Identify which cell holds the provided text, then report its [x, y] central coordinate. 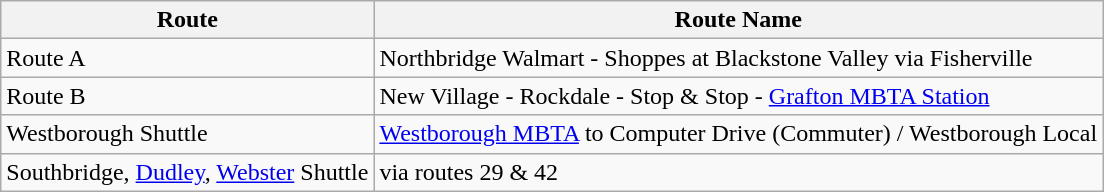
Westborough Shuttle [188, 134]
Northbridge Walmart - Shoppes at Blackstone Valley via Fisherville [738, 58]
Route A [188, 58]
via routes 29 & 42 [738, 172]
Route Name [738, 20]
Route [188, 20]
Route B [188, 96]
Southbridge, Dudley, Webster Shuttle [188, 172]
Westborough MBTA to Computer Drive (Commuter) / Westborough Local [738, 134]
New Village - Rockdale - Stop & Stop - Grafton MBTA Station [738, 96]
